Extract the (X, Y) coordinate from the center of the cell holding the provided text.  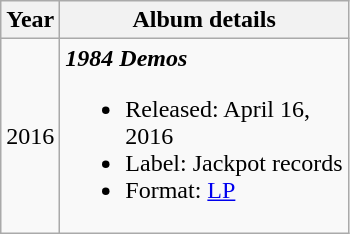
Year (30, 20)
1984 DemosReleased: April 16, 2016Label: Jackpot recordsFormat: LP (204, 136)
Album details (204, 20)
2016 (30, 136)
